Identify which cell holds the provided text, then report its [x, y] central coordinate. 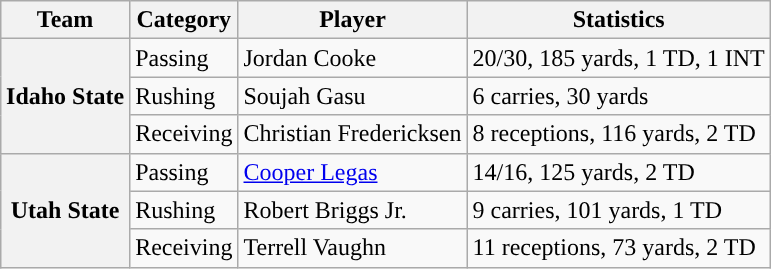
Idaho State [66, 96]
Category [184, 20]
14/16, 125 yards, 2 TD [618, 172]
Christian Fredericksen [352, 134]
Soujah Gasu [352, 96]
Cooper Legas [352, 172]
6 carries, 30 yards [618, 96]
9 carries, 101 yards, 1 TD [618, 210]
Team [66, 20]
8 receptions, 116 yards, 2 TD [618, 134]
Jordan Cooke [352, 58]
Robert Briggs Jr. [352, 210]
Player [352, 20]
Terrell Vaughn [352, 248]
Utah State [66, 210]
Statistics [618, 20]
11 receptions, 73 yards, 2 TD [618, 248]
20/30, 185 yards, 1 TD, 1 INT [618, 58]
